Find where the given text appears and provide that cell's center as [x, y] coordinate. 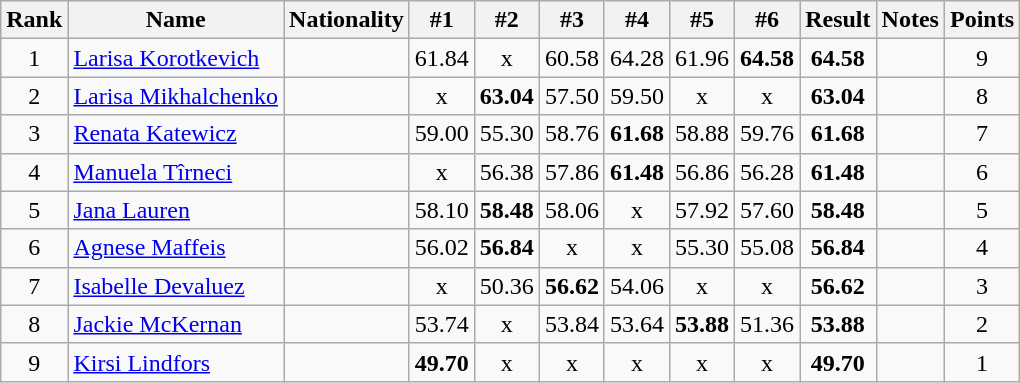
58.76 [572, 134]
Agnese Maffeis [176, 248]
58.10 [442, 210]
57.60 [768, 210]
58.06 [572, 210]
Nationality [347, 20]
64.28 [636, 58]
Renata Katewicz [176, 134]
#4 [636, 20]
Result [838, 20]
Rank [34, 20]
56.38 [506, 172]
Larisa Mikhalchenko [176, 96]
61.96 [702, 58]
53.64 [636, 324]
56.28 [768, 172]
#6 [768, 20]
59.76 [768, 134]
59.50 [636, 96]
Jackie McKernan [176, 324]
53.84 [572, 324]
Name [176, 20]
56.86 [702, 172]
Notes [910, 20]
61.84 [442, 58]
58.88 [702, 134]
Manuela Tîrneci [176, 172]
56.02 [442, 248]
57.86 [572, 172]
60.58 [572, 58]
57.50 [572, 96]
Kirsi Lindfors [176, 362]
#2 [506, 20]
Isabelle Devaluez [176, 286]
#1 [442, 20]
50.36 [506, 286]
Points [982, 20]
53.74 [442, 324]
55.08 [768, 248]
#3 [572, 20]
Jana Lauren [176, 210]
51.36 [768, 324]
57.92 [702, 210]
#5 [702, 20]
59.00 [442, 134]
Larisa Korotkevich [176, 58]
54.06 [636, 286]
